For the text-containing cell, return its midpoint in [X, Y] coordinate format. 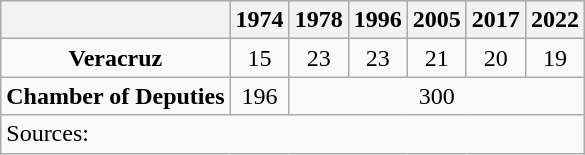
1996 [378, 20]
19 [554, 58]
300 [436, 96]
20 [496, 58]
21 [436, 58]
196 [260, 96]
2005 [436, 20]
2022 [554, 20]
1974 [260, 20]
Sources: [293, 134]
Veracruz [116, 58]
Chamber of Deputies [116, 96]
2017 [496, 20]
15 [260, 58]
1978 [318, 20]
